Pinpoint the cell where the given text exists, returning its [x, y] midpoint coordinate. 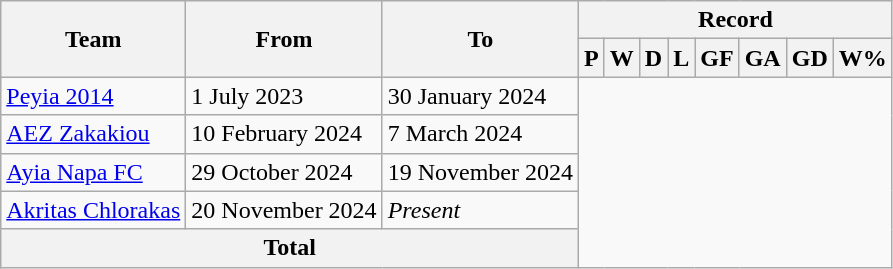
20 November 2024 [284, 210]
30 January 2024 [480, 96]
29 October 2024 [284, 172]
W% [862, 58]
Team [94, 39]
W [622, 58]
D [653, 58]
From [284, 39]
GD [810, 58]
Total [290, 248]
To [480, 39]
L [682, 58]
10 February 2024 [284, 134]
Ayia Napa FC [94, 172]
Peyia 2014 [94, 96]
1 July 2023 [284, 96]
Present [480, 210]
Akritas Chlorakas [94, 210]
GF [717, 58]
19 November 2024 [480, 172]
Record [736, 20]
AEZ Zakakiou [94, 134]
GA [762, 58]
7 March 2024 [480, 134]
P [592, 58]
